Extract the [x, y] coordinate from the center of the cell holding the provided text.  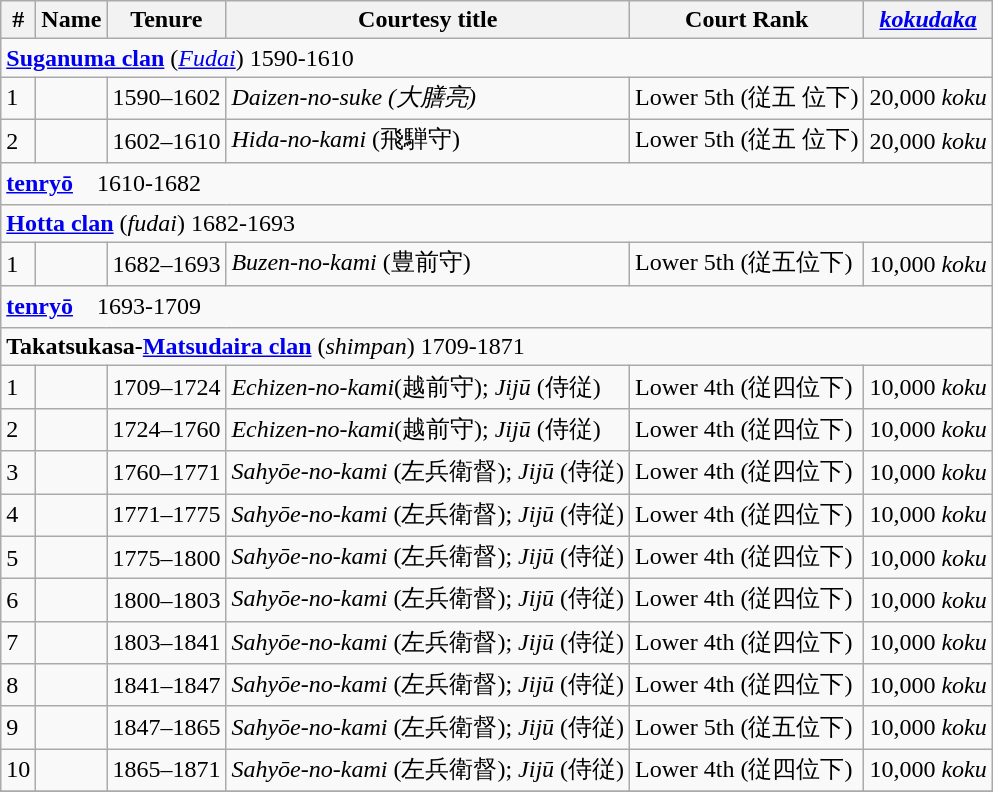
1841–1847 [166, 686]
10 [18, 770]
Courtesy title [428, 20]
6 [18, 600]
# [18, 20]
1775–1800 [166, 558]
1682–1693 [166, 264]
1865–1871 [166, 770]
9 [18, 728]
kokudaka [928, 20]
tenryō 1610-1682 [497, 184]
Court Rank [747, 20]
Tenure [166, 20]
1800–1803 [166, 600]
Name [72, 20]
1602–1610 [166, 140]
3 [18, 472]
1590–1602 [166, 98]
tenryō 1693-1709 [497, 306]
7 [18, 642]
Suganuma clan (Fudai) 1590-1610 [497, 58]
1803–1841 [166, 642]
Hida-no-kami (飛騨守) [428, 140]
1709–1724 [166, 388]
4 [18, 516]
Daizen-no-suke (大膳亮) [428, 98]
1771–1775 [166, 516]
5 [18, 558]
Hotta clan (fudai) 1682-1693 [497, 224]
Buzen-no-kami (豊前守) [428, 264]
Takatsukasa-Matsudaira clan (shimpan) 1709-1871 [497, 347]
1847–1865 [166, 728]
1724–1760 [166, 430]
1760–1771 [166, 472]
8 [18, 686]
